Search for the cell housing the specified text and yield its (X, Y) center coordinate. 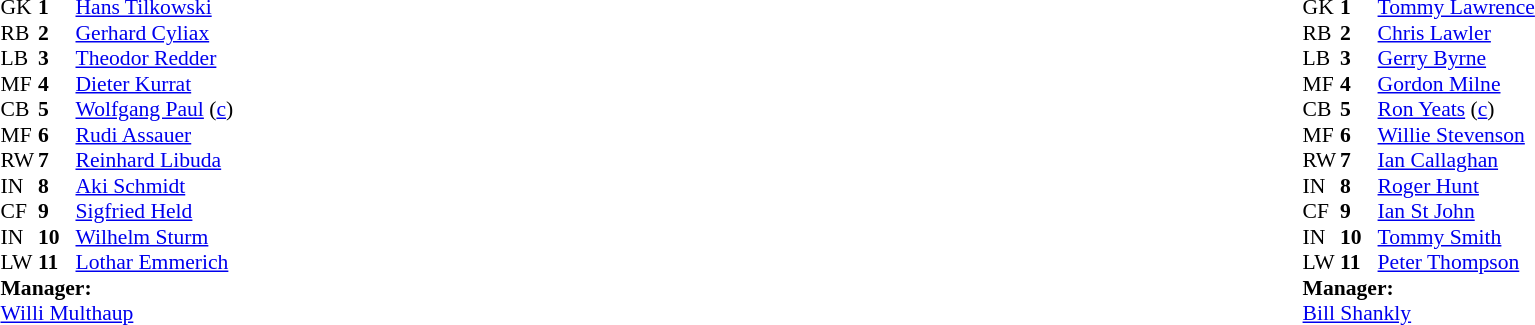
Ian Callaghan (1456, 161)
Reinhard Libuda (155, 161)
Aki Schmidt (155, 186)
Dieter Kurrat (155, 84)
Gerry Byrne (1456, 59)
Gordon Milne (1456, 84)
Roger Hunt (1456, 186)
Ron Yeats (c) (1456, 109)
Theodor Redder (155, 59)
Wolfgang Paul (c) (155, 109)
Wilhelm Sturm (155, 237)
Gerhard Cyliax (155, 33)
Lothar Emmerich (155, 263)
Peter Thompson (1456, 263)
Ian St John (1456, 211)
Tommy Smith (1456, 237)
Chris Lawler (1456, 33)
Willie Stevenson (1456, 135)
Rudi Assauer (155, 135)
Sigfried Held (155, 211)
